Return (X, Y) of the center of cell containing provided text 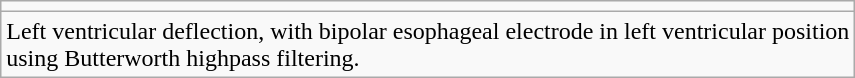
Left ventricular deflection, with bipolar esophageal electrode in left ventricular position using Butterworth highpass filtering. (428, 44)
